Scan for the cell matching the given text and deliver its (x, y) coordinate at center. 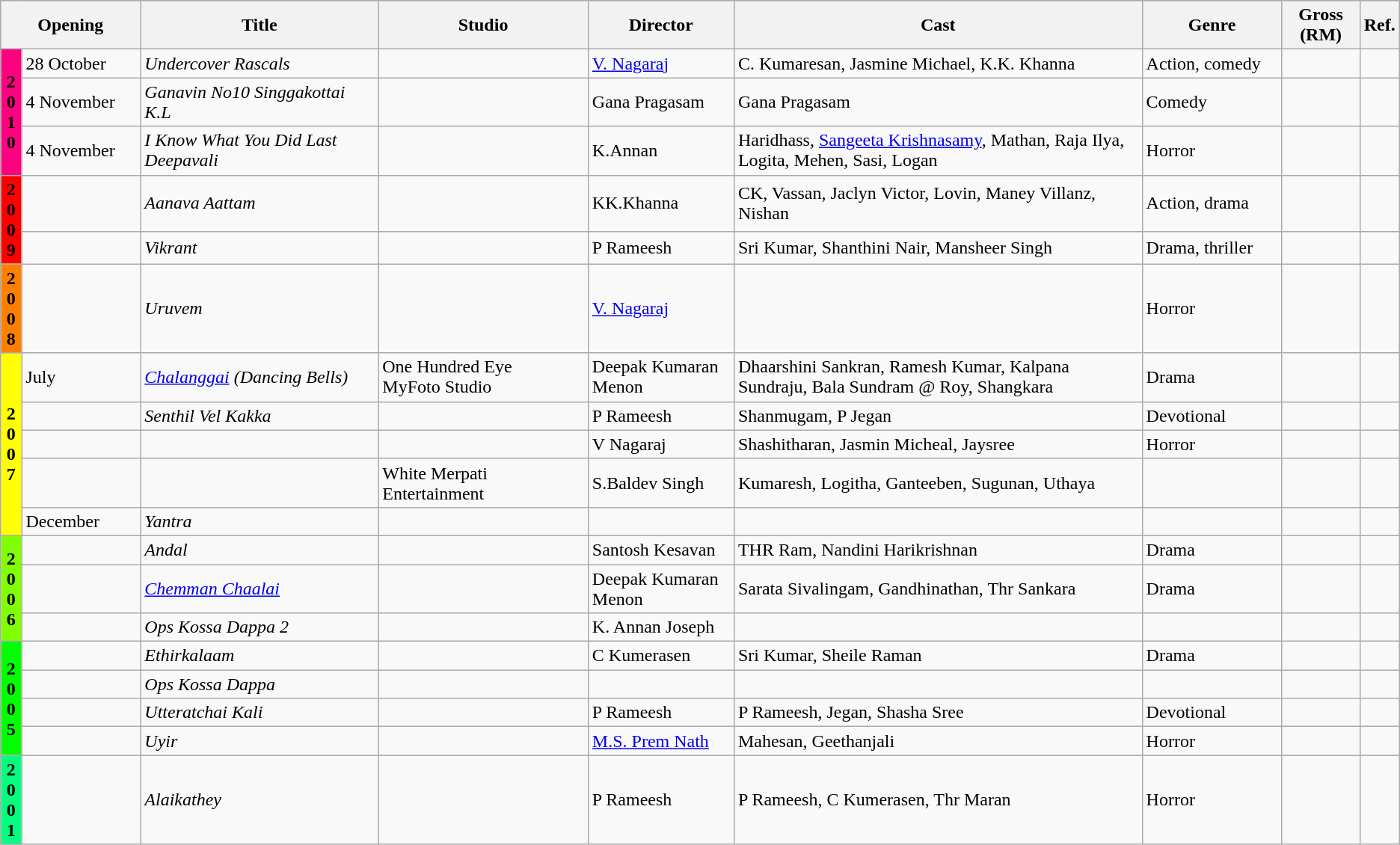
2007 (11, 444)
Chemman Chaalai (260, 588)
Studio (483, 25)
P Rameesh, Jegan, Shasha Sree (938, 713)
Ops Kossa Dappa 2 (260, 627)
Uruvem (260, 308)
Yantra (260, 521)
M.S. Prem Nath (661, 741)
Santosh Kesavan (661, 550)
Vikrant (260, 248)
C Kumerasen (661, 656)
I Know What You Did Last Deepavali (260, 151)
2010 (11, 112)
2005 (11, 698)
White Merpati Entertainment (483, 483)
Ref. (1379, 25)
Director (661, 25)
Sri Kumar, Shanthini Nair, Mansheer Singh (938, 248)
P Rameesh, C Kumerasen, Thr Maran (938, 800)
Title (260, 25)
Gross (RM) (1321, 25)
Chalanggai (Dancing Bells) (260, 377)
Opening (70, 25)
Genre (1212, 25)
December (81, 521)
Undercover Rascals (260, 64)
Andal (260, 550)
Shashitharan, Jasmin Micheal, Jaysree (938, 444)
Dhaarshini Sankran, Ramesh Kumar, Kalpana Sundraju, Bala Sundram @ Roy, Shangkara (938, 377)
Sarata Sivalingam, Gandhinathan, Thr Sankara (938, 588)
Haridhass, Sangeeta Krishnasamy, Mathan, Raja Ilya, Logita, Mehen, Sasi, Logan (938, 151)
THR Ram, Nandini Harikrishnan (938, 550)
Comedy (1212, 102)
2008 (11, 308)
One Hundred EyeMyFoto Studio (483, 377)
C. Kumaresan, Jasmine Michael, K.K. Khanna (938, 64)
Aanava Aattam (260, 203)
Sri Kumar, Sheile Raman (938, 656)
S.Baldev Singh (661, 483)
Uyir (260, 741)
Ganavin No10 Singgakottai K.L (260, 102)
Shanmugam, P Jegan (938, 416)
Mahesan, Geethanjali (938, 741)
Alaikathey (260, 800)
CK, Vassan, Jaclyn Victor, Lovin, Maney Villanz, Nishan (938, 203)
K. Annan Joseph (661, 627)
July (81, 377)
Ethirkalaam (260, 656)
2006 (11, 588)
Action, comedy (1212, 64)
Kumaresh, Logitha, Ganteeben, Sugunan, Uthaya (938, 483)
Ops Kossa Dappa (260, 684)
V Nagaraj (661, 444)
K.Annan (661, 151)
Drama, thriller (1212, 248)
Action, drama (1212, 203)
Utteratchai Kali (260, 713)
Senthil Vel Kakka (260, 416)
KK.Khanna (661, 203)
2001 (11, 800)
2009 (11, 220)
28 October (81, 64)
Cast (938, 25)
